From the cell containing the given text, extract its center point as [x, y] coordinate. 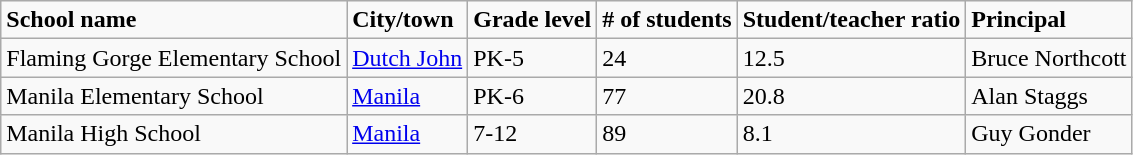
Manila High School [174, 134]
Manila Elementary School [174, 96]
# of students [667, 20]
Alan Staggs [1049, 96]
12.5 [852, 58]
Grade level [532, 20]
City/town [408, 20]
7-12 [532, 134]
Bruce Northcott [1049, 58]
Guy Gonder [1049, 134]
20.8 [852, 96]
8.1 [852, 134]
School name [174, 20]
Dutch John [408, 58]
24 [667, 58]
Principal [1049, 20]
Student/teacher ratio [852, 20]
Flaming Gorge Elementary School [174, 58]
89 [667, 134]
77 [667, 96]
PK-6 [532, 96]
PK-5 [532, 58]
